From the cell containing the given text, extract its center point as (x, y) coordinate. 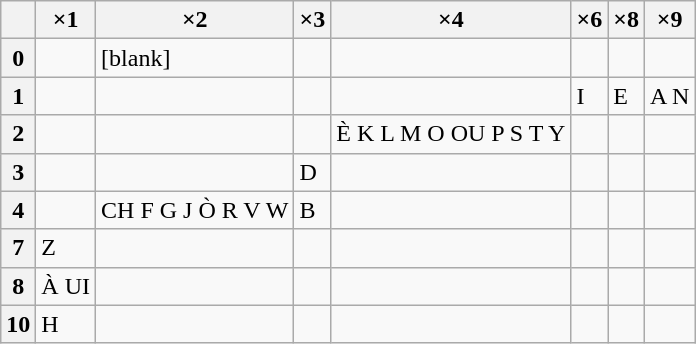
B (312, 210)
8 (18, 286)
È K L M O OU P S T Y (451, 134)
4 (18, 210)
3 (18, 172)
À UI (66, 286)
CH F G J Ò R V W (195, 210)
×3 (312, 20)
A N (669, 96)
×2 (195, 20)
0 (18, 58)
2 (18, 134)
7 (18, 248)
I (590, 96)
Z (66, 248)
10 (18, 324)
1 (18, 96)
×8 (626, 20)
D (312, 172)
H (66, 324)
×1 (66, 20)
×6 (590, 20)
×9 (669, 20)
×4 (451, 20)
[blank] (195, 58)
E (626, 96)
